From the cell containing the given text, extract its center point as (x, y) coordinate. 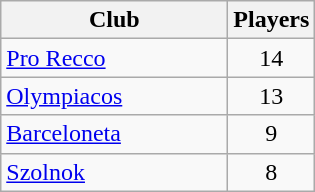
Pro Recco (114, 58)
Players (272, 20)
Olympiacos (114, 96)
9 (272, 134)
Szolnok (114, 172)
14 (272, 58)
Club (114, 20)
13 (272, 96)
8 (272, 172)
Barceloneta (114, 134)
